Provide the (X, Y) coordinate of the cell's center where the given text is located.  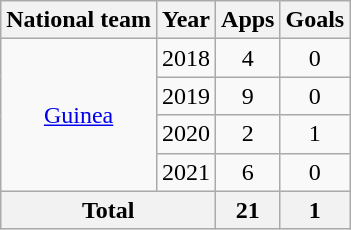
2018 (186, 58)
Total (108, 210)
9 (248, 96)
6 (248, 172)
Guinea (79, 115)
21 (248, 210)
2 (248, 134)
Apps (248, 20)
Goals (315, 20)
2021 (186, 172)
Year (186, 20)
2020 (186, 134)
2019 (186, 96)
National team (79, 20)
4 (248, 58)
